Extract the [x, y] coordinate from the center of the cell holding the provided text.  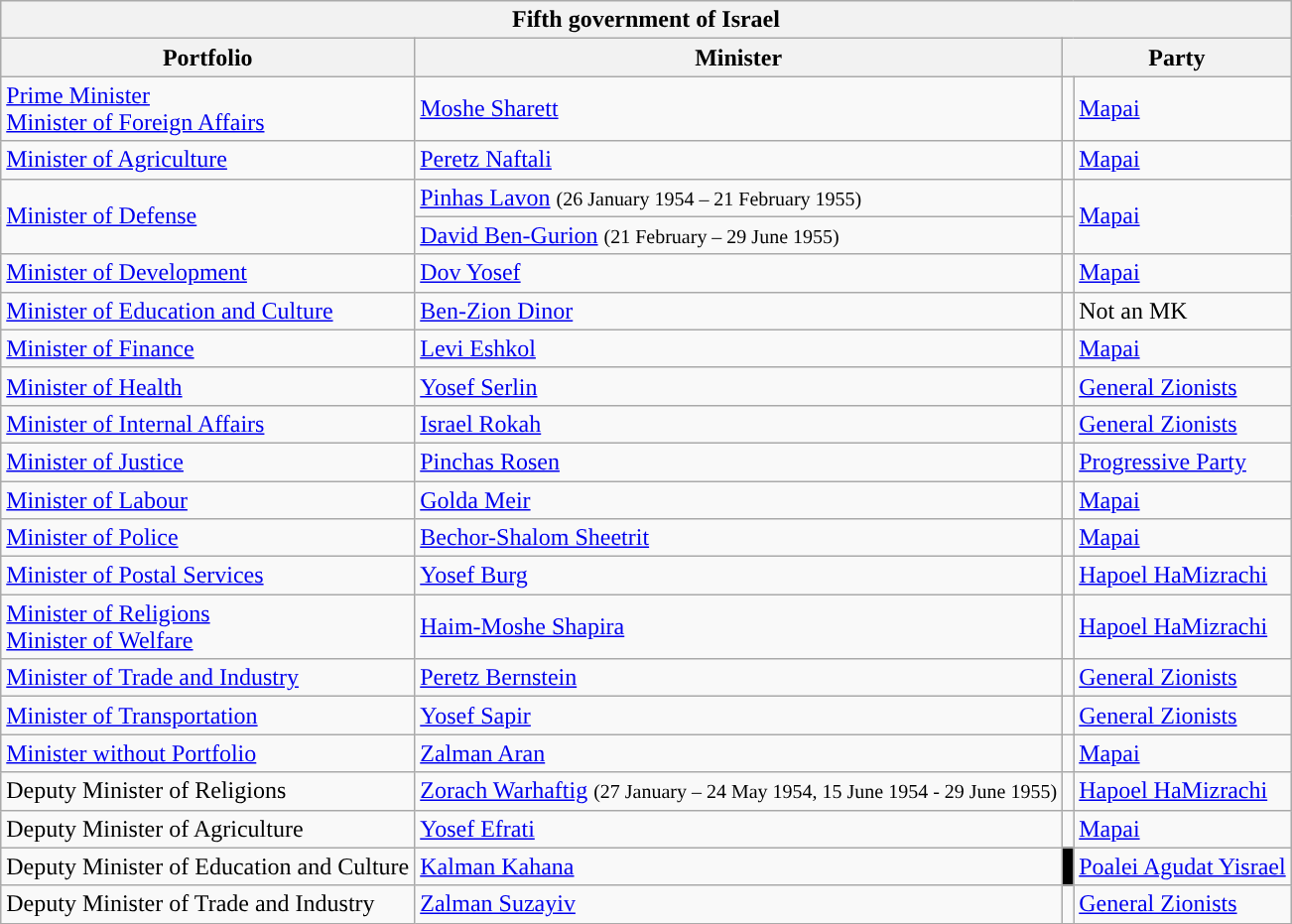
Minister [738, 58]
Pinhas Lavon (26 January 1954 – 21 February 1955) [738, 198]
Levi Eshkol [738, 348]
Bechor-Shalom Sheetrit [738, 538]
Yosef Efrati [738, 829]
Minister of Defense [208, 216]
Deputy Minister of Religions [208, 791]
Haim-Moshe Shapira [738, 627]
Deputy Minister of Education and Culture [208, 866]
David Ben-Gurion (21 February – 29 June 1955) [738, 235]
Deputy Minister of Trade and Industry [208, 904]
Golda Meir [738, 499]
Yosef Burg [738, 576]
Zorach Warhaftig (27 January – 24 May 1954, 15 June 1954 - 29 June 1955) [738, 791]
Minister of Justice [208, 462]
Yosef Sapir [738, 716]
Pinchas Rosen [738, 462]
Portfolio [208, 58]
Yosef Serlin [738, 386]
Kalman Kahana [738, 866]
Progressive Party [1183, 462]
Fifth government of Israel [646, 20]
Minister of ReligionsMinister of Welfare [208, 627]
Prime MinisterMinister of Foreign Affairs [208, 109]
Zalman Suzayiv [738, 904]
Minister of Health [208, 386]
Minister without Portfolio [208, 753]
Party [1177, 58]
Minister of Development [208, 273]
Israel Rokah [738, 424]
Zalman Aran [738, 753]
Minister of Trade and Industry [208, 678]
Minister of Labour [208, 499]
Moshe Sharett [738, 109]
Minister of Police [208, 538]
Minister of Education and Culture [208, 311]
Poalei Agudat Yisrael [1183, 866]
Peretz Naftali [738, 160]
Ben-Zion Dinor [738, 311]
Minister of Agriculture [208, 160]
Minister of Postal Services [208, 576]
Dov Yosef [738, 273]
Minister of Finance [208, 348]
Peretz Bernstein [738, 678]
Minister of Transportation [208, 716]
Deputy Minister of Agriculture [208, 829]
Not an MK [1183, 311]
Minister of Internal Affairs [208, 424]
